Find where the given text appears and provide that cell's center as (x, y) coordinate. 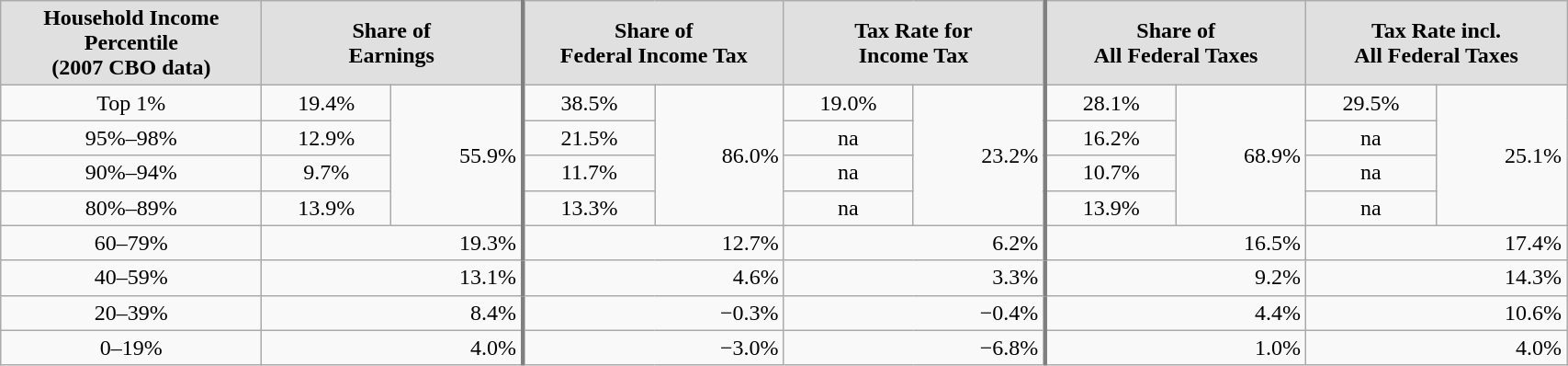
16.2% (1111, 138)
11.7% (589, 173)
Share ofEarnings (392, 43)
1.0% (1175, 348)
21.5% (589, 138)
55.9% (457, 155)
16.5% (1175, 243)
13.3% (589, 208)
68.9% (1242, 155)
60–79% (131, 243)
95%–98% (131, 138)
38.5% (589, 103)
90%–94% (131, 173)
80%–89% (131, 208)
Tax Rate forIncome Tax (914, 43)
6.2% (914, 243)
86.0% (720, 155)
25.1% (1501, 155)
Tax Rate incl.All Federal Taxes (1436, 43)
28.1% (1111, 103)
29.5% (1371, 103)
12.7% (653, 243)
13.1% (392, 278)
9.7% (327, 173)
19.0% (849, 103)
17.4% (1436, 243)
−0.4% (914, 313)
Share ofAll Federal Taxes (1175, 43)
23.2% (979, 155)
14.3% (1436, 278)
19.3% (392, 243)
12.9% (327, 138)
9.2% (1175, 278)
10.7% (1111, 173)
Share ofFederal Income Tax (653, 43)
−6.8% (914, 348)
20–39% (131, 313)
Household IncomePercentile(2007 CBO data) (131, 43)
−3.0% (653, 348)
−0.3% (653, 313)
4.4% (1175, 313)
0–19% (131, 348)
8.4% (392, 313)
10.6% (1436, 313)
3.3% (914, 278)
4.6% (653, 278)
19.4% (327, 103)
40–59% (131, 278)
Top 1% (131, 103)
